From the cell containing the given text, extract its center point as (x, y) coordinate. 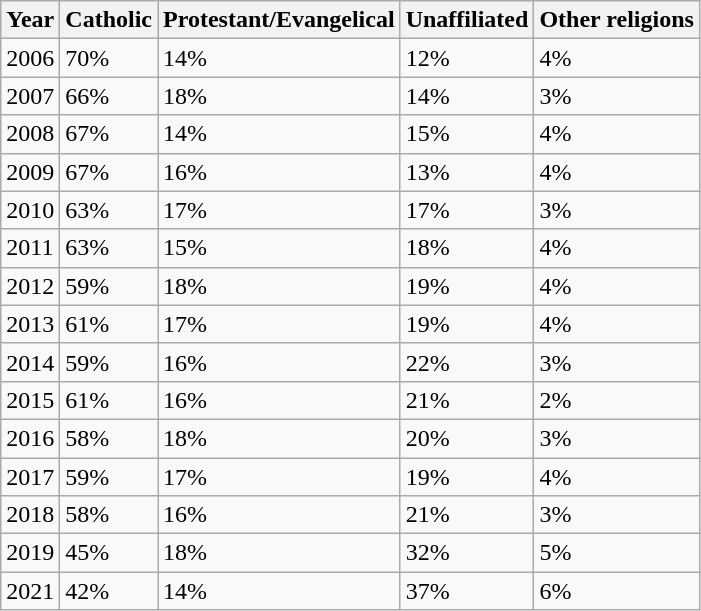
Catholic (109, 20)
2013 (30, 324)
2010 (30, 210)
5% (617, 553)
2017 (30, 477)
2008 (30, 134)
Unaffiliated (467, 20)
2006 (30, 58)
37% (467, 591)
20% (467, 438)
Other religions (617, 20)
42% (109, 591)
2007 (30, 96)
45% (109, 553)
2016 (30, 438)
2009 (30, 172)
2018 (30, 515)
2011 (30, 248)
32% (467, 553)
2021 (30, 591)
6% (617, 591)
2015 (30, 400)
Protestant/Evangelical (280, 20)
2019 (30, 553)
12% (467, 58)
2% (617, 400)
2012 (30, 286)
70% (109, 58)
13% (467, 172)
2014 (30, 362)
Year (30, 20)
22% (467, 362)
66% (109, 96)
